Extract the (X, Y) coordinate from the center of the cell holding the provided text.  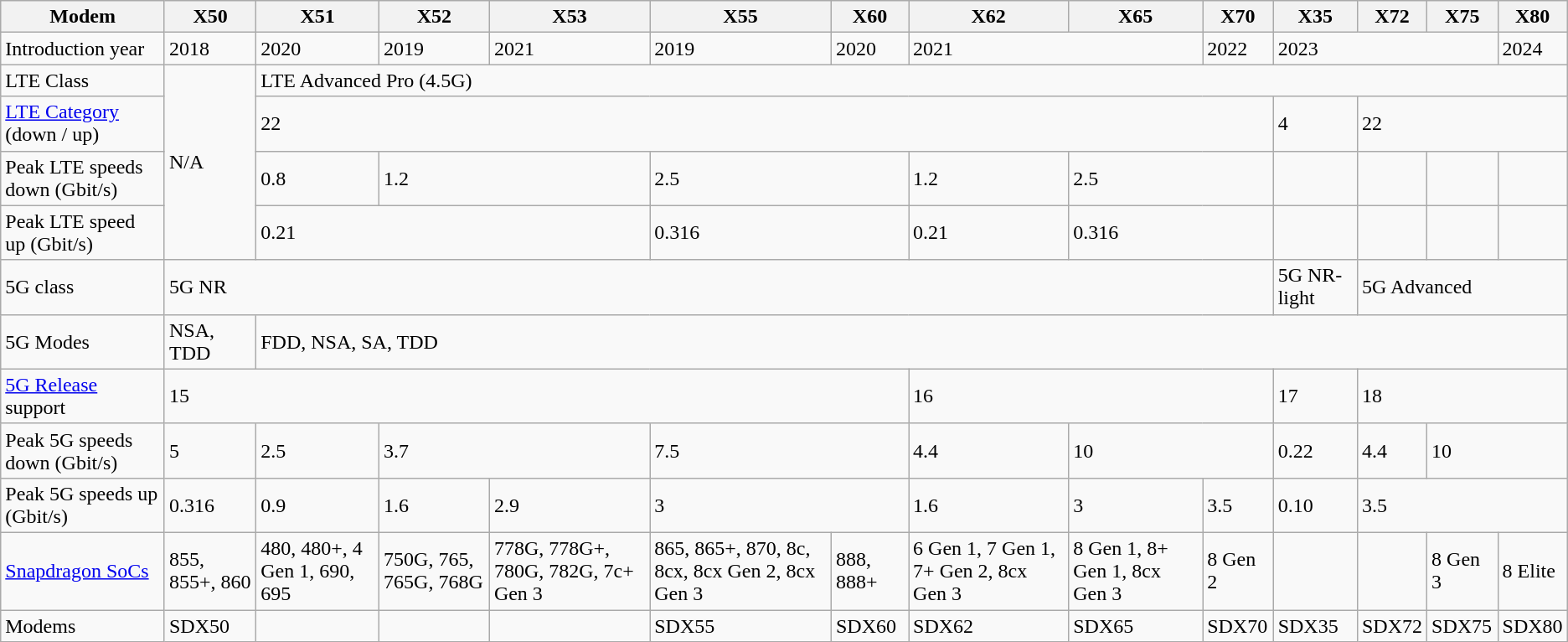
5G NR (719, 287)
N/A (209, 163)
Modems (83, 626)
888, 888+ (869, 571)
SDX72 (1392, 626)
17 (1315, 396)
X60 (869, 17)
5G Advanced (1462, 287)
SDX35 (1315, 626)
3.7 (514, 451)
7.5 (779, 451)
SDX55 (740, 626)
0.9 (318, 505)
X72 (1392, 17)
2023 (1385, 49)
SDX62 (988, 626)
LTE Category (down / up) (83, 124)
5G Release support (83, 396)
SDX70 (1238, 626)
Peak LTE speeds down (Gbit/s) (83, 178)
0.22 (1315, 451)
X70 (1238, 17)
FDD, NSA, SA, TDD (912, 342)
5 (209, 451)
15 (536, 396)
SDX65 (1136, 626)
8 Gen 2 (1238, 571)
8 Gen 1, 8+ Gen 1, 8cx Gen 3 (1136, 571)
NSA, TDD (209, 342)
5G Modes (83, 342)
Peak LTE speed up (Gbit/s) (83, 233)
2018 (209, 49)
SDX60 (869, 626)
2.9 (570, 505)
X53 (570, 17)
4 (1315, 124)
480, 480+, 4 Gen 1, 690, 695 (318, 571)
X55 (740, 17)
0.10 (1315, 505)
2024 (1533, 49)
SDX50 (209, 626)
Peak 5G speeds down (Gbit/s) (83, 451)
X80 (1533, 17)
X35 (1315, 17)
Modem (83, 17)
SDX75 (1462, 626)
5G class (83, 287)
750G, 765, 765G, 768G (435, 571)
X50 (209, 17)
8 Gen 3 (1462, 571)
5G NR-light (1315, 287)
X62 (988, 17)
Peak 5G speeds up (Gbit/s) (83, 505)
6 Gen 1, 7 Gen 1, 7+ Gen 2, 8cx Gen 3 (988, 571)
8 Elite (1533, 571)
778G, 778G+, 780G, 782G, 7c+ Gen 3 (570, 571)
LTE Class (83, 80)
865, 865+, 870, 8c, 8cx, 8cx Gen 2, 8cx Gen 3 (740, 571)
X65 (1136, 17)
X51 (318, 17)
855, 855+, 860 (209, 571)
Snapdragon SoCs (83, 571)
X75 (1462, 17)
16 (1091, 396)
2022 (1238, 49)
SDX80 (1533, 626)
LTE Advanced Pro (4.5G) (912, 80)
18 (1462, 396)
0.8 (318, 178)
X52 (435, 17)
Introduction year (83, 49)
